Output the [x, y] coordinate of the center of the cell containing the given text.  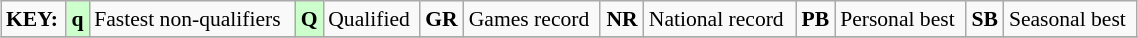
Seasonal best [1070, 19]
Games record [532, 19]
Fastest non-qualifiers [192, 19]
National record [720, 19]
Q [309, 19]
q [78, 19]
GR [442, 19]
SB [985, 19]
Personal best [900, 19]
Qualified [371, 19]
NR [622, 19]
PB [816, 19]
KEY: [34, 19]
